Scan for the cell matching the given text and deliver its (x, y) coordinate at center. 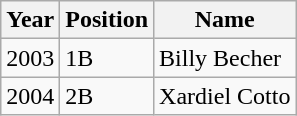
1B (107, 58)
Position (107, 20)
Name (225, 20)
2003 (30, 58)
2004 (30, 96)
Xardiel Cotto (225, 96)
Billy Becher (225, 58)
2B (107, 96)
Year (30, 20)
